Provide the [X, Y] coordinate of the cell's center where the given text is located.  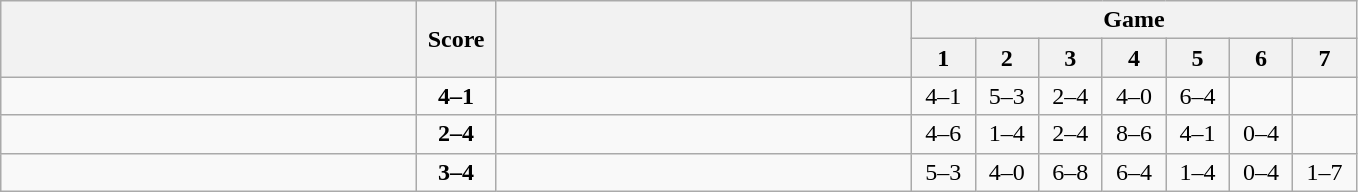
5 [1198, 58]
3–4 [456, 172]
4 [1134, 58]
1–7 [1325, 172]
3 [1071, 58]
2 [1007, 58]
1 [943, 58]
4–6 [943, 134]
6–8 [1071, 172]
6 [1261, 58]
7 [1325, 58]
8–6 [1134, 134]
Game [1134, 20]
Score [456, 39]
